Identify which cell holds the provided text, then report its [X, Y] central coordinate. 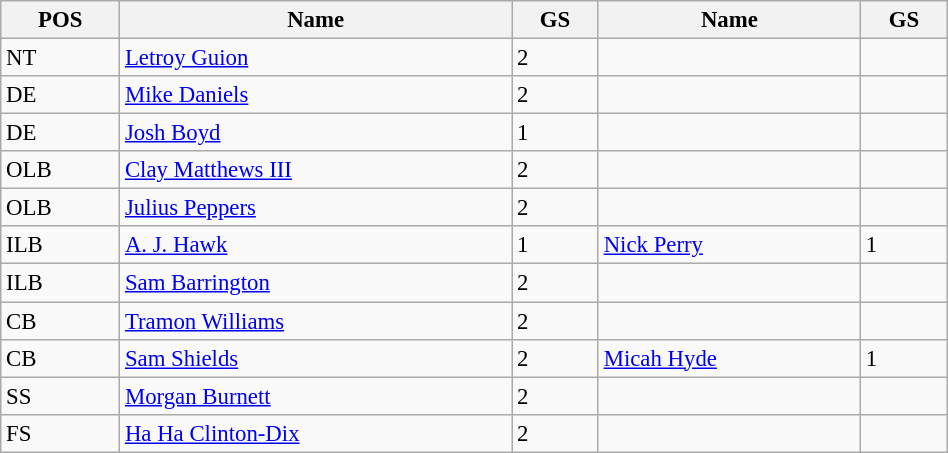
FS [60, 433]
Morgan Burnett [316, 396]
Ha Ha Clinton-Dix [316, 433]
POS [60, 20]
Mike Daniels [316, 95]
A. J. Hawk [316, 245]
SS [60, 396]
Julius Peppers [316, 208]
NT [60, 58]
Sam Shields [316, 358]
Micah Hyde [729, 358]
Josh Boyd [316, 133]
Clay Matthews III [316, 170]
Sam Barrington [316, 283]
Letroy Guion [316, 58]
Nick Perry [729, 245]
Tramon Williams [316, 321]
